Scan for the cell matching the given text and deliver its (X, Y) coordinate at center. 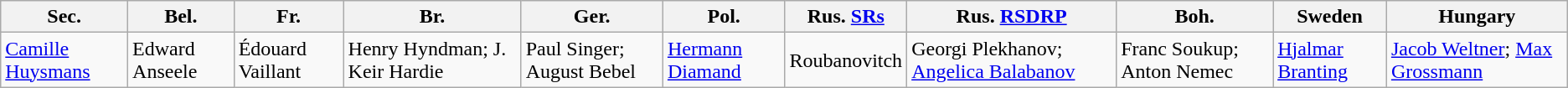
Sec. (64, 17)
Br. (432, 17)
Rus. RSDRP (1012, 17)
Hungary (1477, 17)
Jacob Weltner; Max Grossmann (1477, 60)
Pol. (724, 17)
Henry Hyndman; J. Keir Hardie (432, 60)
Camille Huysmans (64, 60)
Bel. (181, 17)
Rus. SRs (846, 17)
Franc Soukup; Anton Nemec (1194, 60)
Paul Singer; August Bebel (591, 60)
Hjalmar Branting (1330, 60)
Roubanovitch (846, 60)
Sweden (1330, 17)
Georgi Plekhanov; Angelica Balabanov (1012, 60)
Édouard Vaillant (288, 60)
Fr. (288, 17)
Hermann Diamand (724, 60)
Ger. (591, 17)
Boh. (1194, 17)
Edward Anseele (181, 60)
